Detect which cell encompasses the target text, then output its [X, Y] center coordinate. 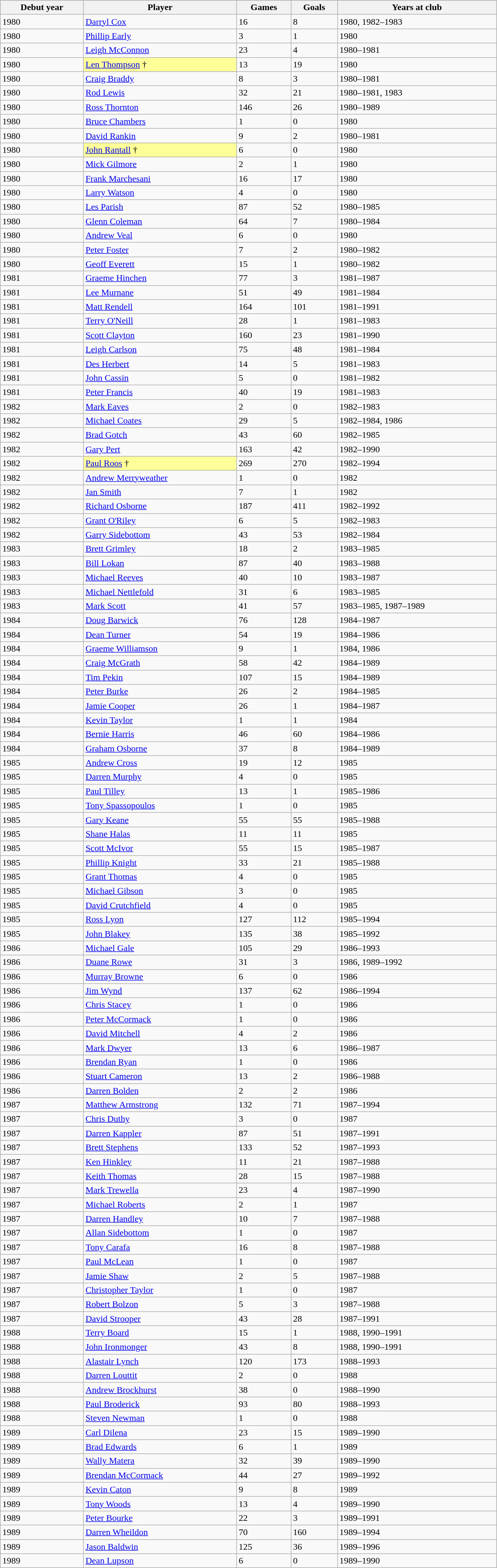
Leigh McConnon [160, 50]
Duane Rowe [160, 962]
Les Parish [160, 207]
36 [314, 1547]
John Cassin [160, 378]
Grant O'Riley [160, 520]
Gary Keane [160, 820]
Darren Kappler [160, 1133]
Ken Hinkley [160, 1162]
1981–1982 [417, 378]
1981–1991 [417, 307]
Garry Sidebottom [160, 535]
Glenn Coleman [160, 221]
Goals [314, 7]
Paul McLean [160, 1261]
Phillip Knight [160, 862]
John Rantall † [160, 150]
49 [314, 292]
Len Thompson † [160, 64]
Steven Newman [160, 1418]
Peter Bourke [160, 1518]
David Strooper [160, 1318]
Paul Tilley [160, 791]
270 [314, 464]
1982–1985 [417, 435]
Tony Spassopoulos [160, 805]
Player [160, 7]
Chris Duthy [160, 1119]
1983–1988 [417, 563]
Jim Wynd [160, 991]
1985–1986 [417, 791]
Frank Marchesani [160, 179]
125 [263, 1547]
Larry Watson [160, 193]
Graham Osborne [160, 748]
Brett Grimley [160, 549]
Mark Eaves [160, 406]
Ross Thornton [160, 107]
1987–1994 [417, 1105]
173 [314, 1361]
Kevin Caton [160, 1489]
Dean Turner [160, 635]
Andrew Merryweather [160, 478]
Mark Scott [160, 606]
146 [263, 107]
Matthew Armstrong [160, 1105]
Allan Sidebottom [160, 1233]
1986–1988 [417, 1076]
Tony Carafa [160, 1247]
1986, 1989–1992 [417, 962]
1982–1992 [417, 506]
37 [263, 748]
1980–1981, 1983 [417, 93]
132 [263, 1105]
93 [263, 1404]
Christopher Taylor [160, 1290]
Years at club [417, 7]
Paul Roos † [160, 464]
Matt Rendell [160, 307]
163 [263, 449]
Bernie Harris [160, 734]
Peter Francis [160, 392]
Darren Wheildon [160, 1532]
Murray Browne [160, 976]
1986–1994 [417, 991]
Tony Woods [160, 1504]
Mark Dwyer [160, 1048]
Darren Handley [160, 1219]
Brad Gotch [160, 435]
Keith Thomas [160, 1176]
Scott Clayton [160, 335]
1982–1990 [417, 449]
46 [263, 734]
Andrew Brockhurst [160, 1390]
Carl Dilena [160, 1432]
101 [314, 307]
Scott McIvor [160, 848]
Michael Coates [160, 421]
53 [314, 535]
Paul Broderick [160, 1404]
Darren Murphy [160, 777]
112 [314, 920]
Michael Gale [160, 948]
John Blakey [160, 934]
Brett Stephens [160, 1148]
1987–1993 [417, 1148]
1986–1987 [417, 1048]
137 [263, 991]
Brad Edwards [160, 1447]
Peter McCormack [160, 1019]
14 [263, 364]
Gary Pert [160, 449]
1983–1985, 1987–1989 [417, 606]
Doug Barwick [160, 620]
Richard Osborne [160, 506]
Stuart Cameron [160, 1076]
128 [314, 620]
Michael Roberts [160, 1204]
Craig Braddy [160, 79]
1985–1987 [417, 848]
Rod Lewis [160, 93]
Darryl Cox [160, 22]
Bruce Chambers [160, 121]
105 [263, 948]
1989–1992 [417, 1475]
Jan Smith [160, 492]
1980–1989 [417, 107]
Michael Nettlefold [160, 592]
1983–1987 [417, 577]
Mick Gilmore [160, 164]
41 [263, 606]
1989–1991 [417, 1518]
Andrew Veal [160, 235]
Wally Matera [160, 1461]
135 [263, 934]
Darren Bolden [160, 1091]
Leigh Carlson [160, 349]
Terry Board [160, 1333]
27 [314, 1475]
1980–1985 [417, 207]
Robert Bolzon [160, 1304]
1980–1984 [417, 221]
48 [314, 349]
57 [314, 606]
411 [314, 506]
Mark Trewella [160, 1190]
107 [263, 677]
Lee Murnane [160, 292]
Graeme Williamson [160, 649]
Craig McGrath [160, 663]
64 [263, 221]
1981–1990 [417, 335]
22 [263, 1518]
1985–1992 [417, 934]
Jamie Shaw [160, 1276]
80 [314, 1404]
1985–1994 [417, 920]
Bill Lokan [160, 563]
1982–1984, 1986 [417, 421]
Grant Thomas [160, 877]
Peter Foster [160, 250]
John Ironmonger [160, 1347]
Peter Burke [160, 692]
18 [263, 549]
1982–1994 [417, 464]
54 [263, 635]
Brendan McCormack [160, 1475]
1984–1985 [417, 692]
1984, 1986 [417, 649]
1989–1994 [417, 1532]
133 [263, 1148]
Phillip Early [160, 36]
187 [263, 506]
62 [314, 991]
1988–1990 [417, 1390]
Chris Stacey [160, 1005]
Michael Gibson [160, 891]
1989–1996 [417, 1547]
David Rankin [160, 136]
12 [314, 763]
Des Herbert [160, 364]
Brendan Ryan [160, 1062]
75 [263, 349]
1981–1987 [417, 278]
David Crutchfield [160, 905]
1980, 1982–1983 [417, 22]
44 [263, 1475]
Kevin Taylor [160, 720]
269 [263, 464]
1986–1993 [417, 948]
Andrew Cross [160, 763]
Jamie Cooper [160, 706]
Michael Reeves [160, 577]
58 [263, 663]
127 [263, 920]
Alastair Lynch [160, 1361]
1987–1990 [417, 1190]
Graeme Hinchen [160, 278]
Darren Louttit [160, 1376]
Ross Lyon [160, 920]
1982–1984 [417, 535]
39 [314, 1461]
David Mitchell [160, 1033]
Games [263, 7]
Jason Baldwin [160, 1547]
77 [263, 278]
76 [263, 620]
17 [314, 179]
70 [263, 1532]
Debut year [42, 7]
164 [263, 307]
Tim Pekin [160, 677]
Geoff Everett [160, 264]
71 [314, 1105]
33 [263, 862]
Dean Lupson [160, 1561]
Terry O'Neill [160, 321]
120 [263, 1361]
Shane Halas [160, 834]
